Determine the (X, Y) coordinate at the center of the cell enclosing the given text.  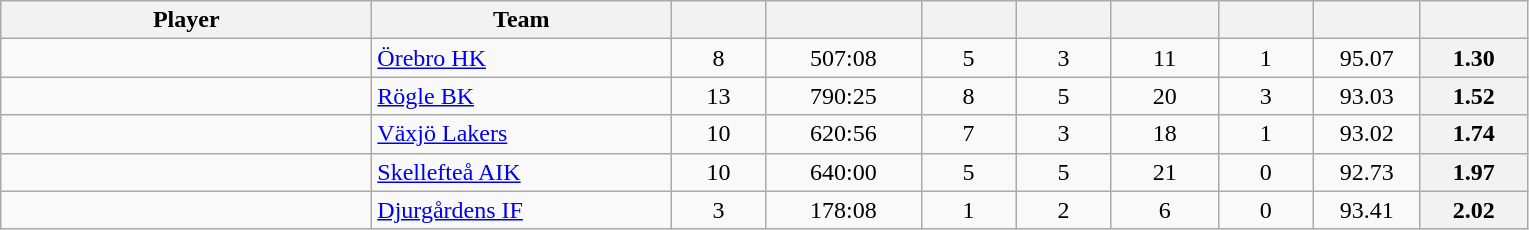
Djurgårdens IF (522, 210)
21 (1164, 172)
6 (1164, 210)
640:00 (844, 172)
Team (522, 20)
Player (186, 20)
95.07 (1366, 58)
790:25 (844, 96)
11 (1164, 58)
92.73 (1366, 172)
93.03 (1366, 96)
Rögle BK (522, 96)
507:08 (844, 58)
1.30 (1474, 58)
2 (1064, 210)
1.97 (1474, 172)
Växjö Lakers (522, 134)
Örebro HK (522, 58)
93.41 (1366, 210)
13 (718, 96)
1.74 (1474, 134)
2.02 (1474, 210)
620:56 (844, 134)
178:08 (844, 210)
Skellefteå AIK (522, 172)
18 (1164, 134)
1.52 (1474, 96)
20 (1164, 96)
7 (968, 134)
93.02 (1366, 134)
